Scan for the cell matching the given text and deliver its (x, y) coordinate at center. 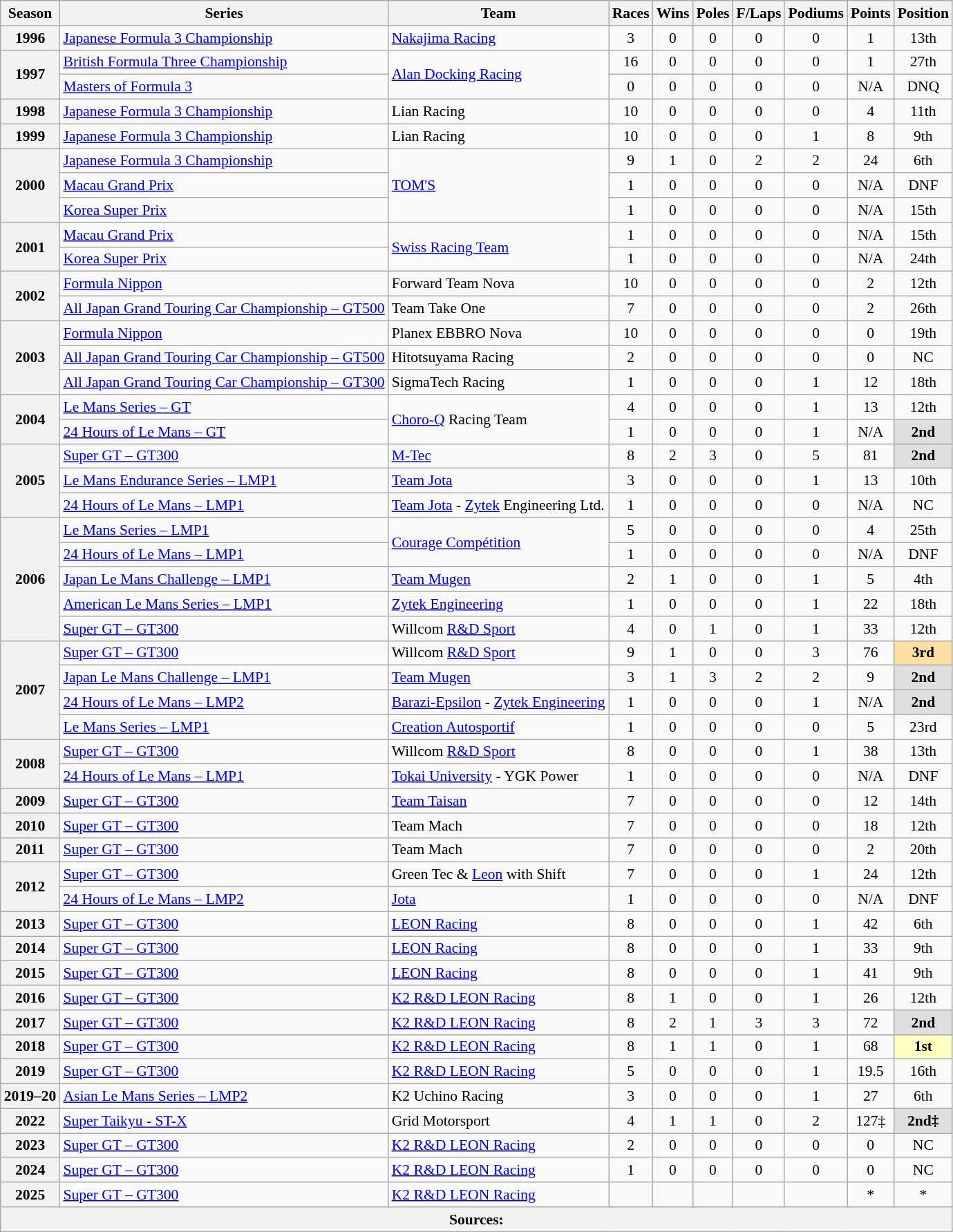
Forward Team Nova (499, 284)
2001 (30, 247)
Swiss Racing Team (499, 247)
2007 (30, 690)
27 (871, 1097)
41 (871, 974)
Tokai University - YGK Power (499, 777)
Zytek Engineering (499, 604)
2017 (30, 1023)
127‡ (871, 1121)
Creation Autosportif (499, 727)
Podiums (815, 13)
Masters of Formula 3 (224, 87)
42 (871, 924)
1998 (30, 112)
M-Tec (499, 456)
2015 (30, 974)
TOM'S (499, 185)
2005 (30, 481)
Sources: (477, 1220)
2004 (30, 419)
2008 (30, 764)
24 Hours of Le Mans – GT (224, 432)
19th (923, 333)
81 (871, 456)
Points (871, 13)
2012 (30, 887)
2014 (30, 949)
Poles (713, 13)
Courage Compétition (499, 542)
11th (923, 112)
1999 (30, 136)
2nd‡ (923, 1121)
2023 (30, 1146)
14th (923, 801)
38 (871, 752)
25th (923, 530)
2002 (30, 296)
Races (631, 13)
Asian Le Mans Series – LMP2 (224, 1097)
Le Mans Series – GT (224, 407)
2003 (30, 358)
Choro-Q Racing Team (499, 419)
19.5 (871, 1072)
Nakajima Racing (499, 38)
26 (871, 998)
16th (923, 1072)
Team Jota - Zytek Engineering Ltd. (499, 506)
British Formula Three Championship (224, 62)
2025 (30, 1195)
Planex EBBRO Nova (499, 333)
2010 (30, 826)
SigmaTech Racing (499, 383)
Barazi-Epsilon - Zytek Engineering (499, 703)
2019–20 (30, 1097)
2018 (30, 1047)
2006 (30, 579)
2000 (30, 185)
Season (30, 13)
2011 (30, 850)
3rd (923, 653)
Green Tec & Leon with Shift (499, 875)
76 (871, 653)
16 (631, 62)
2024 (30, 1171)
68 (871, 1047)
DNQ (923, 87)
Grid Motorsport (499, 1121)
1996 (30, 38)
1997 (30, 75)
20th (923, 850)
18 (871, 826)
23rd (923, 727)
24th (923, 259)
Super Taikyu - ST-X (224, 1121)
Le Mans Endurance Series – LMP1 (224, 481)
American Le Mans Series – LMP1 (224, 604)
Team Taisan (499, 801)
Wins (673, 13)
2009 (30, 801)
27th (923, 62)
2022 (30, 1121)
22 (871, 604)
All Japan Grand Touring Car Championship – GT300 (224, 383)
Team Take One (499, 309)
4th (923, 580)
Hitotsuyama Racing (499, 358)
Team (499, 13)
K2 Uchino Racing (499, 1097)
72 (871, 1023)
26th (923, 309)
F/Laps (759, 13)
2013 (30, 924)
2019 (30, 1072)
10th (923, 481)
Series (224, 13)
Position (923, 13)
2016 (30, 998)
1st (923, 1047)
Jota (499, 900)
Team Jota (499, 481)
Alan Docking Racing (499, 75)
